Detect which cell encompasses the target text, then output its [X, Y] center coordinate. 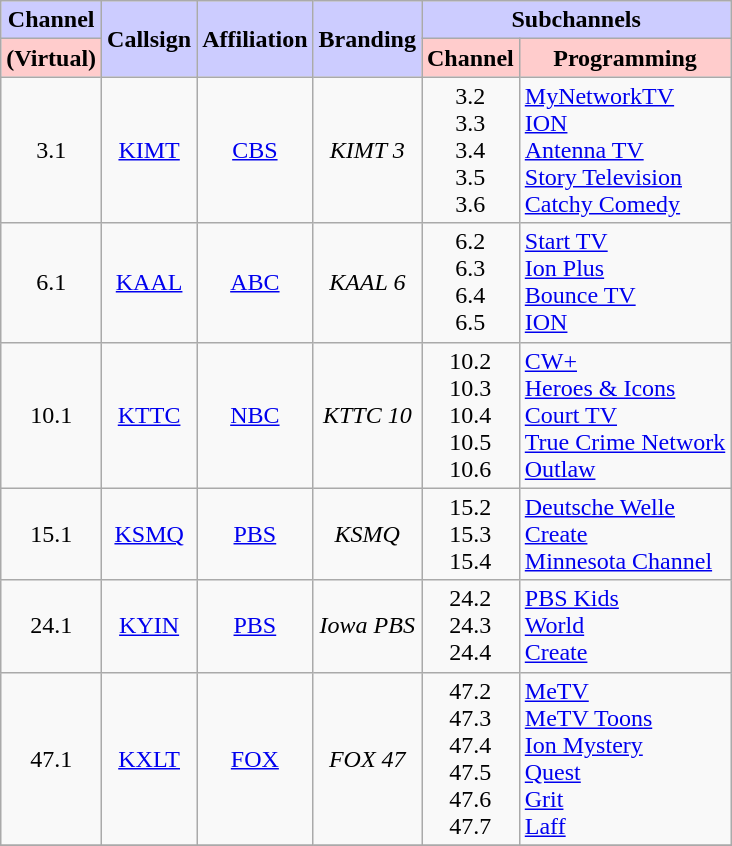
Subchannels [576, 20]
(Virtual) [52, 58]
3.23.33.43.53.6 [471, 150]
CBS [255, 150]
MeTVMeTV ToonsIon MysteryQuestGritLaff [625, 758]
NBC [255, 415]
FOX [255, 758]
15.215.315.4 [471, 534]
KAAL [150, 282]
6.26.36.46.5 [471, 282]
PBS KidsWorldCreate [625, 626]
ABC [255, 282]
CW+Heroes & IconsCourt TVTrue Crime NetworkOutlaw [625, 415]
24.224.324.4 [471, 626]
KAAL 6 [367, 282]
24.1 [52, 626]
10.1 [52, 415]
Programming [625, 58]
KTTC 10 [367, 415]
15.1 [52, 534]
10.210.310.410.510.6 [471, 415]
47.1 [52, 758]
Iowa PBS [367, 626]
KTTC [150, 415]
KXLT [150, 758]
6.1 [52, 282]
MyNetworkTVIONAntenna TVStory TelevisionCatchy Comedy [625, 150]
FOX 47 [367, 758]
KIMT [150, 150]
Affiliation [255, 39]
KYIN [150, 626]
3.1 [52, 150]
Deutsche WelleCreateMinnesota Channel [625, 534]
Callsign [150, 39]
47.247.347.447.547.647.7 [471, 758]
KIMT 3 [367, 150]
Branding [367, 39]
Start TVIon PlusBounce TVION [625, 282]
